Identify which cell holds the provided text, then report its [X, Y] central coordinate. 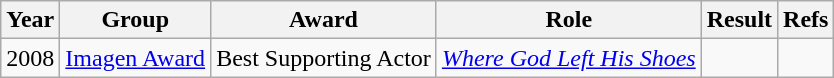
Best Supporting Actor [324, 58]
Result [739, 20]
2008 [30, 58]
Where God Left His Shoes [568, 58]
Group [136, 20]
Refs [806, 20]
Year [30, 20]
Imagen Award [136, 58]
Role [568, 20]
Award [324, 20]
